Return the (X, Y) coordinate for the center point of the cell that contains the specified text.  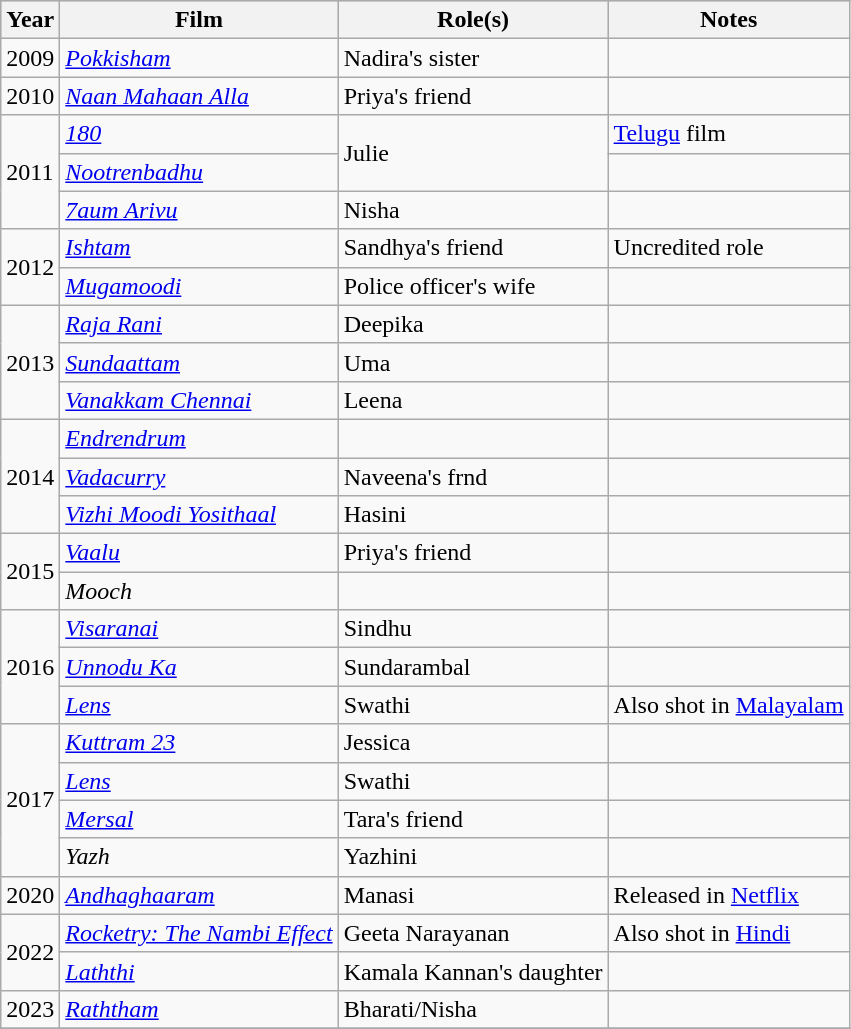
Notes (728, 20)
Manasi (473, 895)
Visaranai (199, 629)
Also shot in Hindi (728, 933)
2009 (30, 58)
Julie (473, 153)
2015 (30, 572)
Sundaattam (199, 362)
2022 (30, 952)
Naan Mahaan Alla (199, 96)
Vanakkam Chennai (199, 400)
Mooch (199, 591)
Uncredited role (728, 248)
Nisha (473, 210)
Nootrenbadhu (199, 172)
2017 (30, 800)
Telugu film (728, 134)
Tara's friend (473, 819)
Raththam (199, 1009)
Vizhi Moodi Yosithaal (199, 515)
2013 (30, 362)
Hasini (473, 515)
Nadira's sister (473, 58)
Raja Rani (199, 324)
Bharati/Nisha (473, 1009)
2016 (30, 667)
2014 (30, 476)
Deepika (473, 324)
Year (30, 20)
2012 (30, 267)
Mugamoodi (199, 286)
Naveena's frnd (473, 477)
Rocketry: The Nambi Effect (199, 933)
Released in Netflix (728, 895)
Unnodu Ka (199, 667)
2020 (30, 895)
180 (199, 134)
Leena (473, 400)
2010 (30, 96)
2023 (30, 1009)
Ishtam (199, 248)
Laththi (199, 971)
Film (199, 20)
7aum Arivu (199, 210)
Yazhini (473, 857)
Vaalu (199, 553)
2011 (30, 172)
Sindhu (473, 629)
Endrendrum (199, 438)
Andhaghaaram (199, 895)
Kamala Kannan's daughter (473, 971)
Role(s) (473, 20)
Jessica (473, 743)
Yazh (199, 857)
Mersal (199, 819)
Sundarambal (473, 667)
Uma (473, 362)
Kuttram 23 (199, 743)
Vadacurry (199, 477)
Pokkisham (199, 58)
Sandhya's friend (473, 248)
Also shot in Malayalam (728, 705)
Geeta Narayanan (473, 933)
Police officer's wife (473, 286)
